Scan for the cell matching the given text and deliver its [X, Y] coordinate at center. 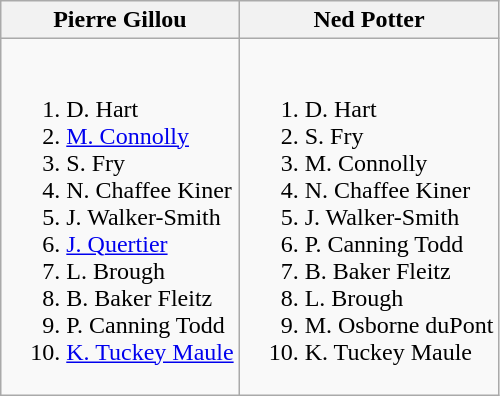
D. Hart M. Connolly S. Fry N. Chaffee Kiner J. Walker-Smith J. Quertier L. Brough B. Baker Fleitz P. Canning Todd K. Tuckey Maule [120, 217]
D. Hart S. Fry M. Connolly N. Chaffee Kiner J. Walker-Smith P. Canning Todd B. Baker Fleitz L. Brough M. Osborne duPont K. Tuckey Maule [369, 217]
Ned Potter [369, 20]
Pierre Gillou [120, 20]
